Provide the (X, Y) coordinate of the cell's center where the given text is located.  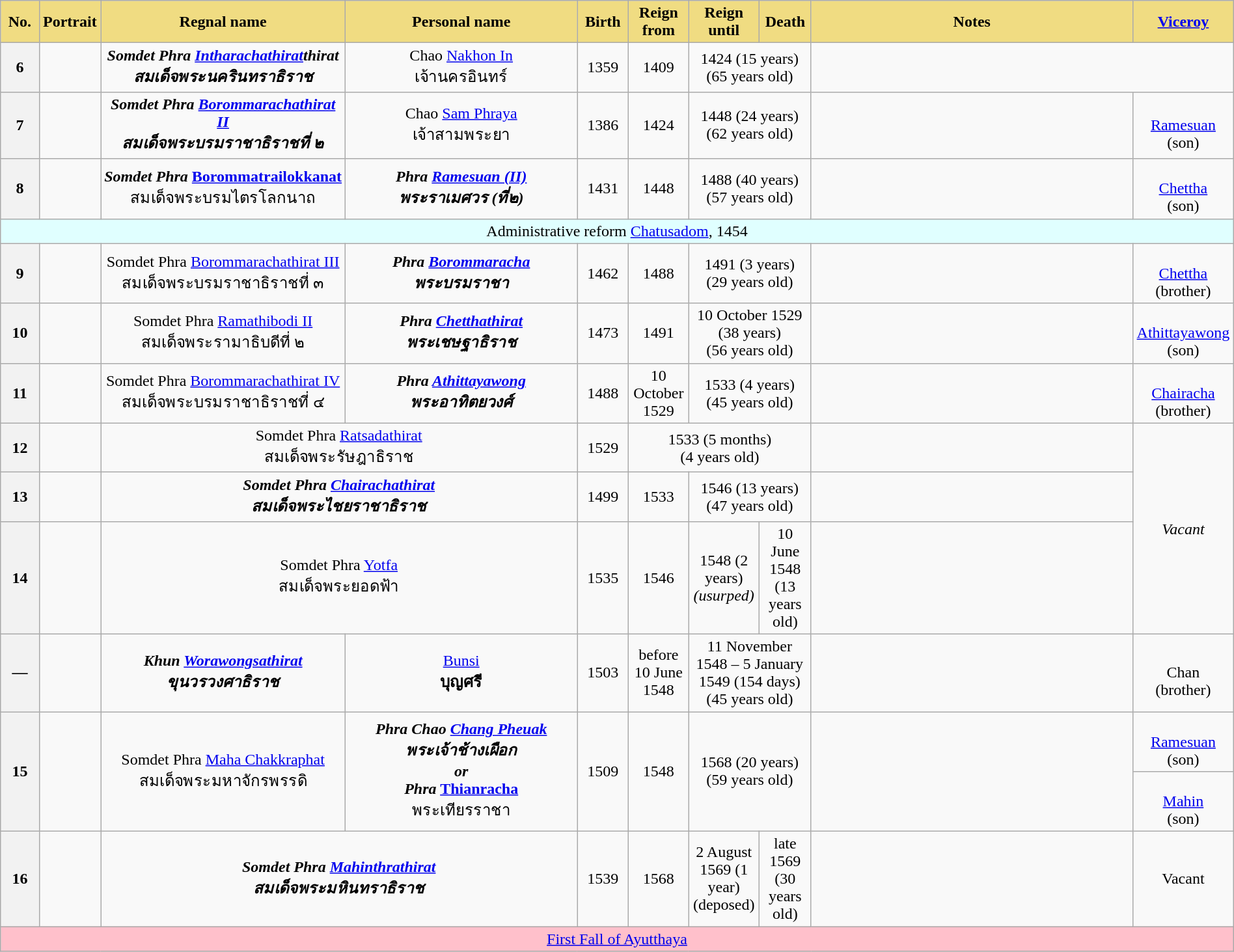
Mahin(son) (1183, 802)
1491 (3 years)(29 years old) (750, 273)
Phra Athittayawongพระอาทิตยวงศ์ (461, 393)
Phra Borommarachaพระบรมราชา (461, 273)
Phra Ramesuan (II)พระราเมศวร (ที่๒) (461, 189)
Chao Nakhon Inเจ้านครอินทร์ (461, 68)
Khun Worawongsathiratขุนวรวงศาธิราช (223, 673)
No. (20, 22)
— (20, 673)
before 10 June 1548 (659, 673)
1535 (603, 578)
2 August 1569 (1 year)(deposed) (724, 879)
Somdet Phra Yotfaสมเด็จพระยอดฟ้า (339, 578)
1359 (603, 68)
Somdet Phra Borommarachathirat IIสมเด็จพระบรมราชาธิราชที่ ๒ (223, 125)
1448 (24 years)(62 years old) (750, 125)
11 (20, 393)
1529 (603, 448)
1568 (659, 879)
1546 (13 years)(47 years old) (750, 497)
Administrative reform Chatusadom, 1454 (617, 231)
Athittayawong(son) (1183, 333)
14 (20, 578)
Somdet Phra Borommatrailokkanatสมเด็จพระบรมไตรโลกนาถ (223, 189)
late 1569(30 years old) (785, 879)
Birth (603, 22)
6 (20, 68)
1509 (603, 772)
Notes (972, 22)
1499 (603, 497)
1409 (659, 68)
1424 (659, 125)
Bunsiบุญศรี (461, 673)
Chan(brother) (1183, 673)
1533 (4 years)(45 years old) (750, 393)
Somdet Phra Intharachathiratthiratสมเด็จพระนครินทราธิราช (223, 68)
1533 (5 months)(4 years old) (720, 448)
1533 (659, 497)
Somdet Phra Borommarachathirat IIIสมเด็จพระบรมราชาธิราชที่ ๓ (223, 273)
12 (20, 448)
Somdet Phra Maha Chakkraphatสมเด็จพระมหาจักรพรรดิ (223, 772)
1548 (2 years)(usurped) (724, 578)
First Fall of Ayutthaya (617, 939)
Death (785, 22)
1503 (603, 673)
10 October 1529 (38 years)(56 years old) (750, 333)
1431 (603, 189)
Phra Chetthathiratพระเชษฐาธิราช (461, 333)
Chao Sam Phrayaเจ้าสามพระยา (461, 125)
15 (20, 772)
Reign until (724, 22)
Somdet Phra Ramathibodi IIสมเด็จพระรามาธิบดีที่ ๒ (223, 333)
1448 (659, 189)
10 October 1529 (659, 393)
1491 (659, 333)
Viceroy (1183, 22)
Chettha(brother) (1183, 273)
Chairacha(brother) (1183, 393)
1546 (659, 578)
9 (20, 273)
Chettha(son) (1183, 189)
Somdet Phra Mahinthrathiratสมเด็จพระมหินทราธิราช (339, 879)
Somdet Phra Chairachathiratสมเด็จพระไชยราชาธิราช (339, 497)
10 (20, 333)
Somdet Phra Borommarachathirat IVสมเด็จพระบรมราชาธิราชที่ ๔ (223, 393)
Reign from (659, 22)
1539 (603, 879)
Somdet Phra Ratsadathiratสมเด็จพระรัษฎาธิราช (339, 448)
1548 (659, 772)
11 November 1548 – 5 January 1549 (154 days)(45 years old) (750, 673)
16 (20, 879)
1462 (603, 273)
Personal name (461, 22)
8 (20, 189)
1386 (603, 125)
1568 (20 years)(59 years old) (750, 772)
Regnal name (223, 22)
1424 (15 years)(65 years old) (750, 68)
Portrait (70, 22)
10 June 1548(13 years old) (785, 578)
Phra Chao Chang Pheuakพระเจ้าช้างเผือกorPhra Thianrachaพระเทียรราชา (461, 772)
7 (20, 125)
1473 (603, 333)
1488 (40 years)(57 years old) (750, 189)
13 (20, 497)
